Detect which cell encompasses the target text, then output its [X, Y] center coordinate. 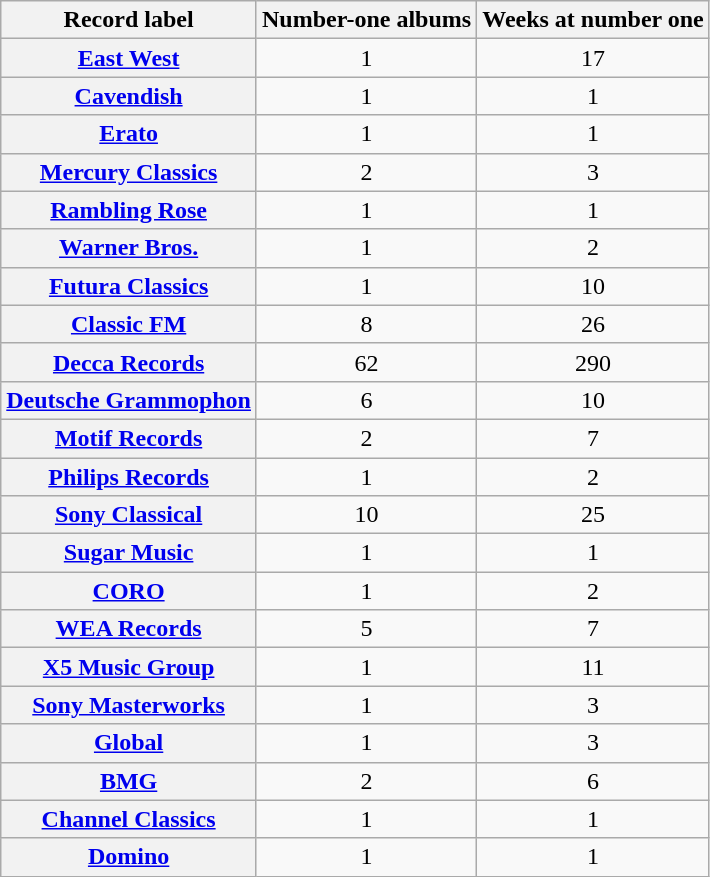
Domino [129, 857]
290 [594, 362]
Record label [129, 20]
Rambling Rose [129, 210]
11 [594, 667]
Mercury Classics [129, 172]
Sugar Music [129, 553]
17 [594, 58]
Futura Classics [129, 286]
Sony Classical [129, 515]
X5 Music Group [129, 667]
East West [129, 58]
Deutsche Grammophon [129, 400]
Philips Records [129, 477]
Erato [129, 134]
Classic FM [129, 324]
Sony Masterworks [129, 705]
CORO [129, 591]
Warner Bros. [129, 248]
Motif Records [129, 438]
Number-one albums [366, 20]
WEA Records [129, 629]
BMG [129, 781]
26 [594, 324]
Cavendish [129, 96]
Global [129, 743]
8 [366, 324]
5 [366, 629]
25 [594, 515]
62 [366, 362]
Channel Classics [129, 819]
Weeks at number one [594, 20]
Decca Records [129, 362]
